Locate the cell with the specified text and output its (x, y) center coordinate. 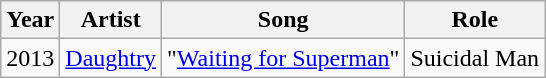
Suicidal Man (475, 58)
Artist (111, 20)
2013 (30, 58)
Daughtry (111, 58)
Song (284, 20)
"Waiting for Superman" (284, 58)
Year (30, 20)
Role (475, 20)
